Identify which cell holds the provided text, then report its (X, Y) central coordinate. 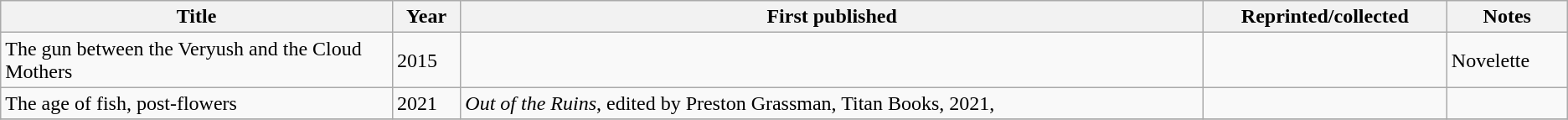
Reprinted/collected (1325, 17)
2015 (426, 60)
First published (833, 17)
Notes (1507, 17)
Out of the Ruins, edited by Preston Grassman, Titan Books, 2021, (833, 103)
The age of fish, post-flowers (197, 103)
Novelette (1507, 60)
The gun between the Veryush and the Cloud Mothers (197, 60)
2021 (426, 103)
Title (197, 17)
Year (426, 17)
